For the text-containing cell, return its midpoint in [X, Y] coordinate format. 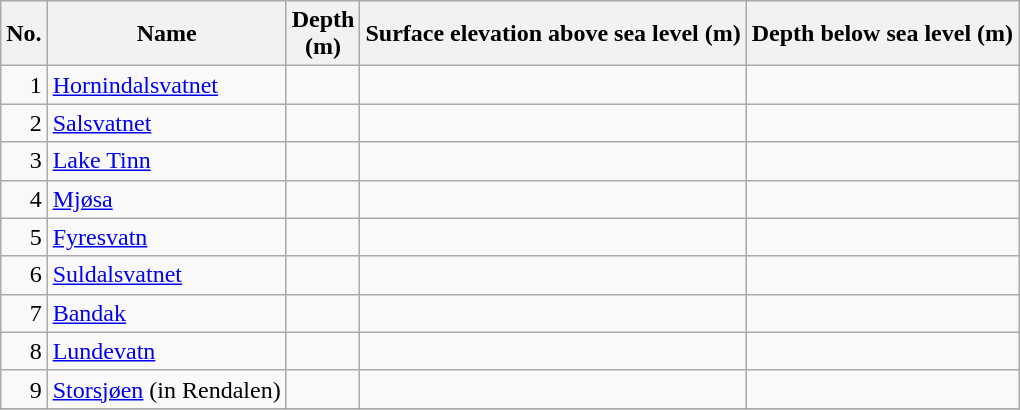
3 [24, 161]
Depth below sea level (m) [882, 34]
Salsvatnet [166, 123]
9 [24, 389]
Lake Tinn [166, 161]
2 [24, 123]
Bandak [166, 313]
Depth (m) [323, 34]
7 [24, 313]
8 [24, 351]
No. [24, 34]
6 [24, 275]
4 [24, 199]
Name [166, 34]
Storsjøen (in Rendalen) [166, 389]
Fyresvatn [166, 237]
Suldalsvatnet [166, 275]
Hornindalsvatnet [166, 85]
Surface elevation above sea level (m) [553, 34]
Lundevatn [166, 351]
Mjøsa [166, 199]
1 [24, 85]
5 [24, 237]
